From the cell containing the given text, extract its center point as (X, Y) coordinate. 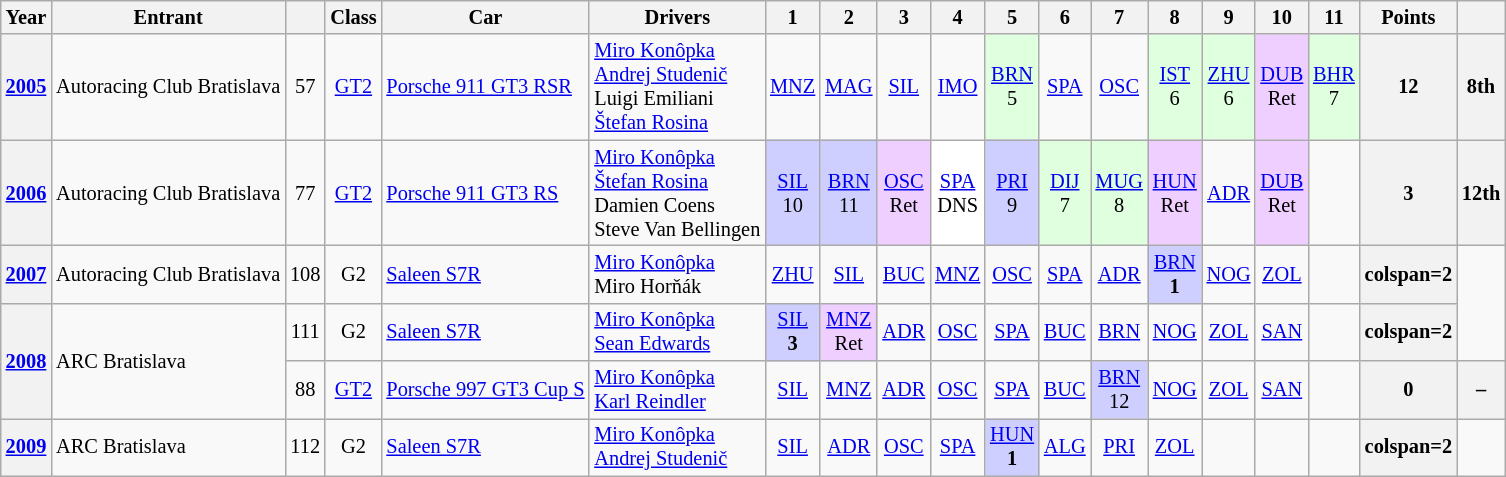
IMO (958, 87)
1 (792, 17)
HUNRet (1175, 193)
111 (305, 332)
BRN11 (848, 193)
77 (305, 193)
BRN (1120, 332)
10 (1282, 17)
SIL3 (792, 332)
2007 (26, 274)
2 (848, 17)
Miro Konôpka Andrej Studenič Luigi Emiliani Štefan Rosina (677, 87)
DIJ7 (1065, 193)
12 (1408, 87)
9 (1229, 17)
8 (1175, 17)
PRI (1120, 447)
Points (1408, 17)
Miro Konôpka Karl Reindler (677, 390)
2006 (26, 193)
8th (1481, 87)
Miro Konôpka Štefan Rosina Damien Coens Steve Van Bellingen (677, 193)
Class (353, 17)
HUN1 (1012, 447)
OSCRet (904, 193)
BRN5 (1012, 87)
112 (305, 447)
Car (485, 17)
2005 (26, 87)
12th (1481, 193)
Year (26, 17)
Miro Konôpka Sean Edwards (677, 332)
2008 (26, 360)
BRN1 (1175, 274)
7 (1120, 17)
88 (305, 390)
108 (305, 274)
PRI9 (1012, 193)
5 (1012, 17)
SPADNS (958, 193)
0 (1408, 390)
MUG8 (1120, 193)
6 (1065, 17)
ZHU6 (1229, 87)
Entrant (168, 17)
Miro Konôpka Andrej Studenič (677, 447)
Porsche 911 GT3 RSR (485, 87)
Porsche 997 GT3 Cup S (485, 390)
Miro Konôpka Miro Horňák (677, 274)
11 (1334, 17)
57 (305, 87)
BRN12 (1120, 390)
ZHU (792, 274)
– (1481, 390)
BHR7 (1334, 87)
SIL10 (792, 193)
MNZRet (848, 332)
ALG (1065, 447)
IST6 (1175, 87)
Drivers (677, 17)
4 (958, 17)
Porsche 911 GT3 RS (485, 193)
MAG (848, 87)
2009 (26, 447)
